Provide the (X, Y) coordinate of the cell's center where the given text is located.  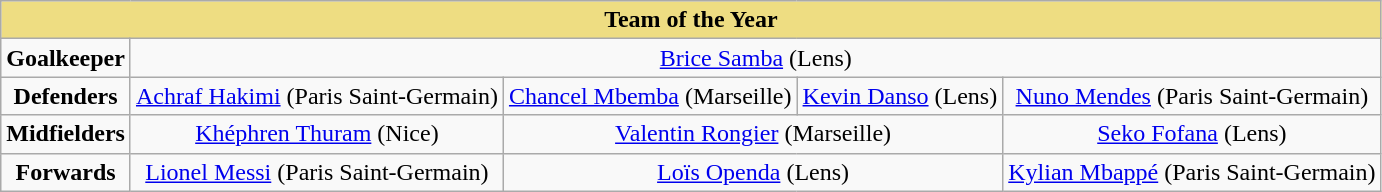
Kylian Mbappé (Paris Saint-Germain) (1192, 172)
Nuno Mendes (Paris Saint-Germain) (1192, 96)
Achraf Hakimi (Paris Saint-Germain) (316, 96)
Lionel Messi (Paris Saint-Germain) (316, 172)
Team of the Year (691, 20)
Seko Fofana (Lens) (1192, 134)
Forwards (66, 172)
Goalkeeper (66, 58)
Khéphren Thuram (Nice) (316, 134)
Kevin Danso (Lens) (900, 96)
Chancel Mbemba (Marseille) (650, 96)
Valentin Rongier (Marseille) (752, 134)
Defenders (66, 96)
Midfielders (66, 134)
Brice Samba (Lens) (756, 58)
Loïs Openda (Lens) (752, 172)
